Determine the [X, Y] coordinate at the center of the cell enclosing the given text.  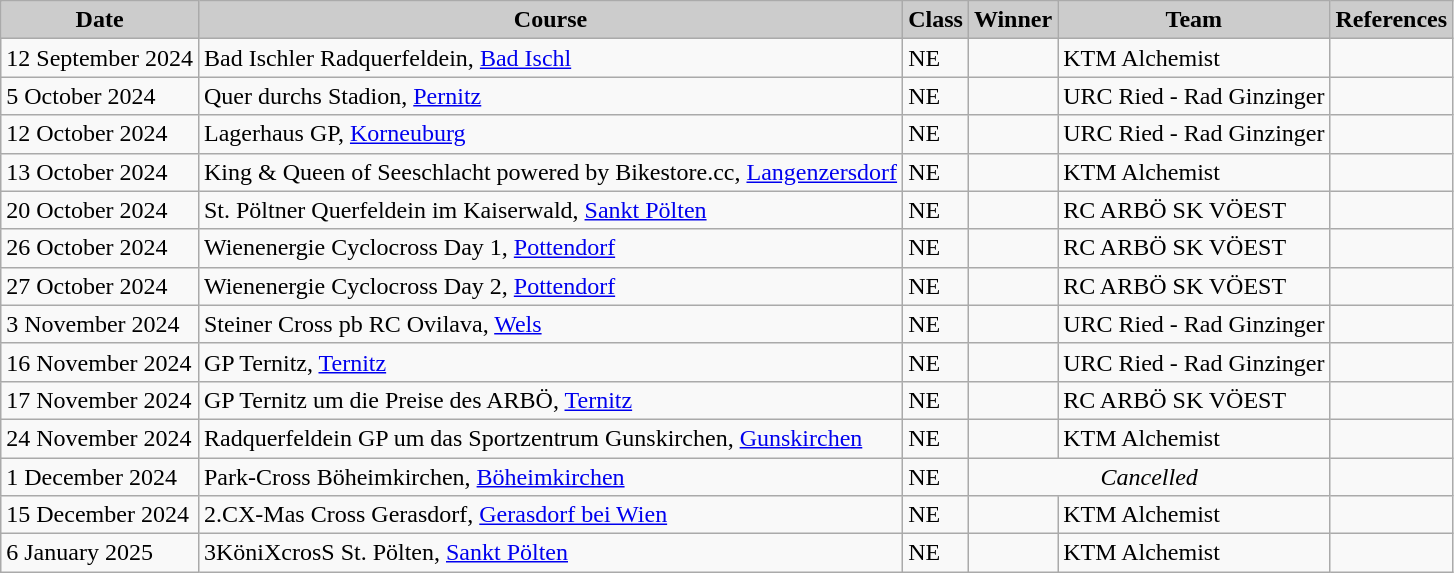
References [1392, 20]
17 November 2024 [100, 400]
Cancelled [1149, 477]
3 November 2024 [100, 324]
3KöniXcrosS St. Pölten, Sankt Pölten [550, 553]
5 October 2024 [100, 96]
12 October 2024 [100, 134]
13 October 2024 [100, 172]
12 September 2024 [100, 58]
Course [550, 20]
24 November 2024 [100, 438]
Wienenergie Cyclocross Day 1, Pottendorf [550, 248]
6 January 2025 [100, 553]
Steiner Cross pb RC Ovilava, Wels [550, 324]
Radquerfeldein GP um das Sportzentrum Gunskirchen, Gunskirchen [550, 438]
King & Queen of Seeschlacht powered by Bikestore.cc, Langenzersdorf [550, 172]
Wienenergie Cyclocross Day 2, Pottendorf [550, 286]
Lagerhaus GP, Korneuburg [550, 134]
St. Pöltner Querfeldein im Kaiserwald, Sankt Pölten [550, 210]
15 December 2024 [100, 515]
1 December 2024 [100, 477]
Date [100, 20]
Quer durchs Stadion, Pernitz [550, 96]
Team [1194, 20]
Class [936, 20]
20 October 2024 [100, 210]
16 November 2024 [100, 362]
26 October 2024 [100, 248]
GP Ternitz, Ternitz [550, 362]
2.CX-Mas Cross Gerasdorf, Gerasdorf bei Wien [550, 515]
GP Ternitz um die Preise des ARBÖ, Ternitz [550, 400]
Bad Ischler Radquerfeldein, Bad Ischl [550, 58]
27 October 2024 [100, 286]
Winner [1012, 20]
Park-Cross Böheimkirchen, Böheimkirchen [550, 477]
